Locate the cell with the specified text and output its (X, Y) center coordinate. 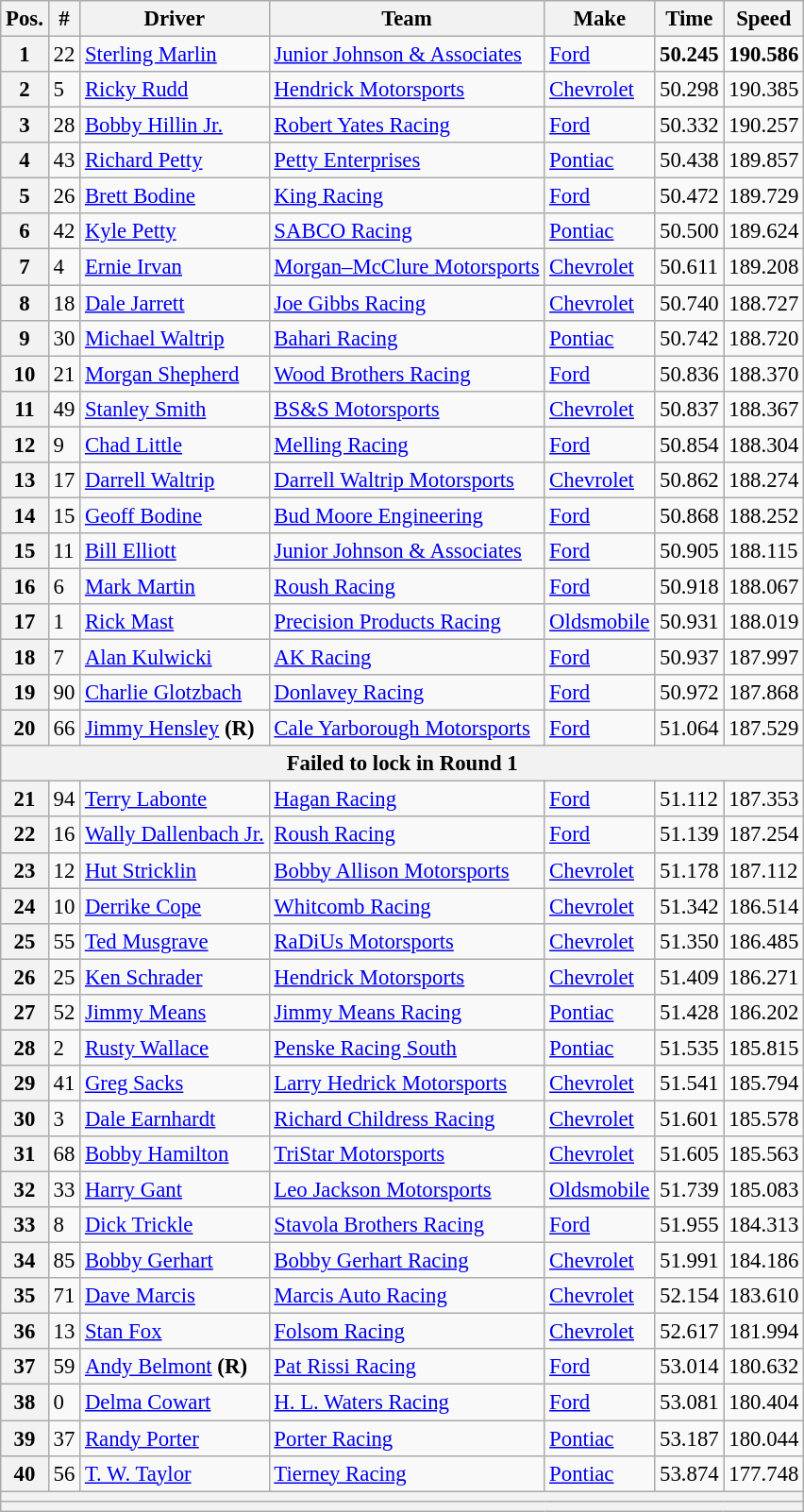
43 (64, 160)
Derrike Cope (175, 906)
51.342 (689, 906)
50.862 (689, 480)
Ernie Irvan (175, 267)
50.438 (689, 160)
Donlavey Racing (407, 693)
180.044 (764, 1438)
Harry Gant (175, 1190)
23 (25, 870)
Dave Marcis (175, 1296)
51.541 (689, 1084)
51.350 (689, 941)
189.857 (764, 160)
14 (25, 515)
Andy Belmont (R) (175, 1368)
190.385 (764, 90)
41 (64, 1084)
Michael Waltrip (175, 338)
185.815 (764, 1048)
50.854 (689, 445)
35 (25, 1296)
49 (64, 409)
51.064 (689, 729)
Bill Elliott (175, 551)
180.632 (764, 1368)
40 (25, 1473)
Stan Fox (175, 1332)
36 (25, 1332)
94 (64, 799)
Ricky Rudd (175, 90)
187.353 (764, 799)
51.139 (689, 835)
188.727 (764, 303)
53.874 (689, 1473)
53.187 (689, 1438)
Marcis Auto Racing (407, 1296)
27 (25, 1013)
188.274 (764, 480)
187.112 (764, 870)
50.905 (689, 551)
29 (25, 1084)
AK Racing (407, 658)
Randy Porter (175, 1438)
Make (600, 19)
52.617 (689, 1332)
51.428 (689, 1013)
Robert Yates Racing (407, 126)
Sterling Marlin (175, 55)
TriStar Motorsports (407, 1154)
Bobby Gerhart Racing (407, 1261)
Darrell Waltrip Motorsports (407, 480)
50.931 (689, 622)
Rusty Wallace (175, 1048)
188.115 (764, 551)
186.271 (764, 977)
Morgan–McClure Motorsports (407, 267)
Jimmy Hensley (R) (175, 729)
42 (64, 231)
56 (64, 1473)
177.748 (764, 1473)
Tierney Racing (407, 1473)
53.081 (689, 1403)
Morgan Shepherd (175, 374)
Wood Brothers Racing (407, 374)
51.178 (689, 870)
Terry Labonte (175, 799)
180.404 (764, 1403)
Greg Sacks (175, 1084)
50.972 (689, 693)
T. W. Taylor (175, 1473)
66 (64, 729)
Bobby Hamilton (175, 1154)
38 (25, 1403)
Jimmy Means Racing (407, 1013)
188.252 (764, 515)
Folsom Racing (407, 1332)
Stanley Smith (175, 409)
Time (689, 19)
50.500 (689, 231)
Delma Cowart (175, 1403)
Speed (764, 19)
Precision Products Racing (407, 622)
50.918 (689, 586)
50.332 (689, 126)
BS&S Motorsports (407, 409)
Larry Hedrick Motorsports (407, 1084)
Brett Bodine (175, 196)
Dick Trickle (175, 1225)
189.729 (764, 196)
31 (25, 1154)
51.535 (689, 1048)
50.837 (689, 409)
Joe Gibbs Racing (407, 303)
51.605 (689, 1154)
Dale Jarrett (175, 303)
24 (25, 906)
Geoff Bodine (175, 515)
Bahari Racing (407, 338)
186.202 (764, 1013)
Jimmy Means (175, 1013)
53.014 (689, 1368)
187.868 (764, 693)
Ken Schrader (175, 977)
34 (25, 1261)
186.485 (764, 941)
Bobby Gerhart (175, 1261)
184.313 (764, 1225)
50.868 (689, 515)
Penske Racing South (407, 1048)
Dale Earnhardt (175, 1118)
59 (64, 1368)
0 (64, 1403)
184.186 (764, 1261)
Failed to lock in Round 1 (402, 764)
50.245 (689, 55)
Hagan Racing (407, 799)
186.514 (764, 906)
Whitcomb Racing (407, 906)
189.208 (764, 267)
Richard Petty (175, 160)
50.937 (689, 658)
51.991 (689, 1261)
Rick Mast (175, 622)
Wally Dallenbach Jr. (175, 835)
71 (64, 1296)
85 (64, 1261)
Pos. (25, 19)
Mark Martin (175, 586)
Hut Stricklin (175, 870)
50.836 (689, 374)
39 (25, 1438)
185.578 (764, 1118)
185.563 (764, 1154)
51.601 (689, 1118)
Melling Racing (407, 445)
188.067 (764, 586)
Ted Musgrave (175, 941)
Darrell Waltrip (175, 480)
Pat Rissi Racing (407, 1368)
50.298 (689, 90)
Leo Jackson Motorsports (407, 1190)
19 (25, 693)
SABCO Racing (407, 231)
55 (64, 941)
# (64, 19)
90 (64, 693)
50.472 (689, 196)
189.624 (764, 231)
188.720 (764, 338)
King Racing (407, 196)
Alan Kulwicki (175, 658)
190.586 (764, 55)
32 (25, 1190)
185.083 (764, 1190)
50.740 (689, 303)
H. L. Waters Racing (407, 1403)
Driver (175, 19)
Team (407, 19)
188.370 (764, 374)
52.154 (689, 1296)
Bud Moore Engineering (407, 515)
188.019 (764, 622)
188.304 (764, 445)
Bobby Hillin Jr. (175, 126)
51.112 (689, 799)
Bobby Allison Motorsports (407, 870)
187.997 (764, 658)
20 (25, 729)
185.794 (764, 1084)
187.254 (764, 835)
51.739 (689, 1190)
51.955 (689, 1225)
181.994 (764, 1332)
Kyle Petty (175, 231)
52 (64, 1013)
Chad Little (175, 445)
50.742 (689, 338)
Porter Racing (407, 1438)
190.257 (764, 126)
50.611 (689, 267)
Stavola Brothers Racing (407, 1225)
51.409 (689, 977)
68 (64, 1154)
187.529 (764, 729)
188.367 (764, 409)
RaDiUs Motorsports (407, 941)
Charlie Glotzbach (175, 693)
Petty Enterprises (407, 160)
Richard Childress Racing (407, 1118)
183.610 (764, 1296)
Cale Yarborough Motorsports (407, 729)
